Identify which cell holds the provided text, then report its [X, Y] central coordinate. 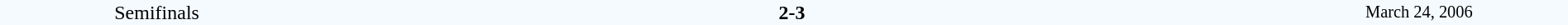
March 24, 2006 [1419, 12]
2-3 [791, 12]
Semifinals [157, 12]
